Detect which cell encompasses the target text, then output its (x, y) center coordinate. 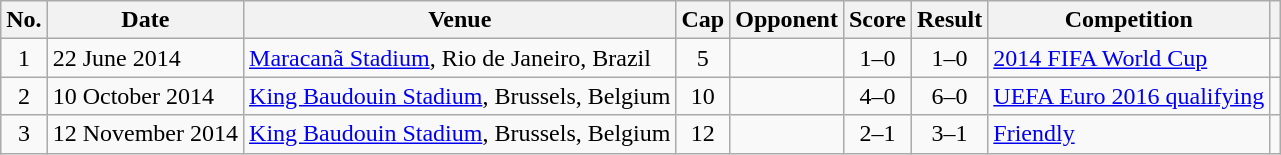
Competition (1129, 20)
3 (24, 134)
10 October 2014 (145, 96)
Cap (703, 20)
2–1 (877, 134)
5 (703, 58)
6–0 (949, 96)
12 November 2014 (145, 134)
10 (703, 96)
1 (24, 58)
No. (24, 20)
4–0 (877, 96)
Maracanã Stadium, Rio de Janeiro, Brazil (460, 58)
Venue (460, 20)
2 (24, 96)
22 June 2014 (145, 58)
2014 FIFA World Cup (1129, 58)
UEFA Euro 2016 qualifying (1129, 96)
3–1 (949, 134)
12 (703, 134)
Score (877, 20)
Date (145, 20)
Opponent (787, 20)
Friendly (1129, 134)
Result (949, 20)
